Pinpoint the cell where the given text exists, returning its (x, y) midpoint coordinate. 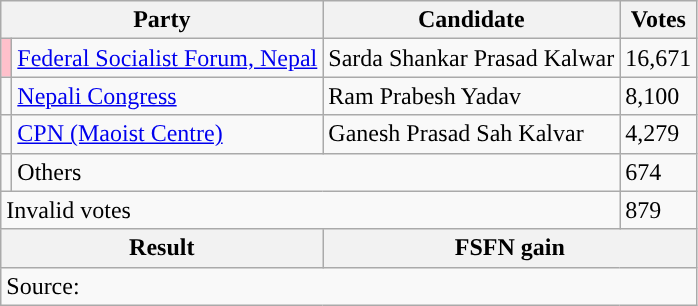
16,671 (658, 58)
FSFN gain (510, 248)
Nepali Congress (168, 96)
Sarda Shankar Prasad Kalwar (472, 58)
Party (162, 20)
Ganesh Prasad Sah Kalvar (472, 134)
Result (162, 248)
Others (316, 172)
Ram Prabesh Yadav (472, 96)
8,100 (658, 96)
4,279 (658, 134)
Invalid votes (310, 210)
674 (658, 172)
CPN (Maoist Centre) (168, 134)
Votes (658, 20)
879 (658, 210)
Candidate (472, 20)
Federal Socialist Forum, Nepal (168, 58)
Source: (349, 286)
